Output the (X, Y) coordinate of the center of the cell containing the given text.  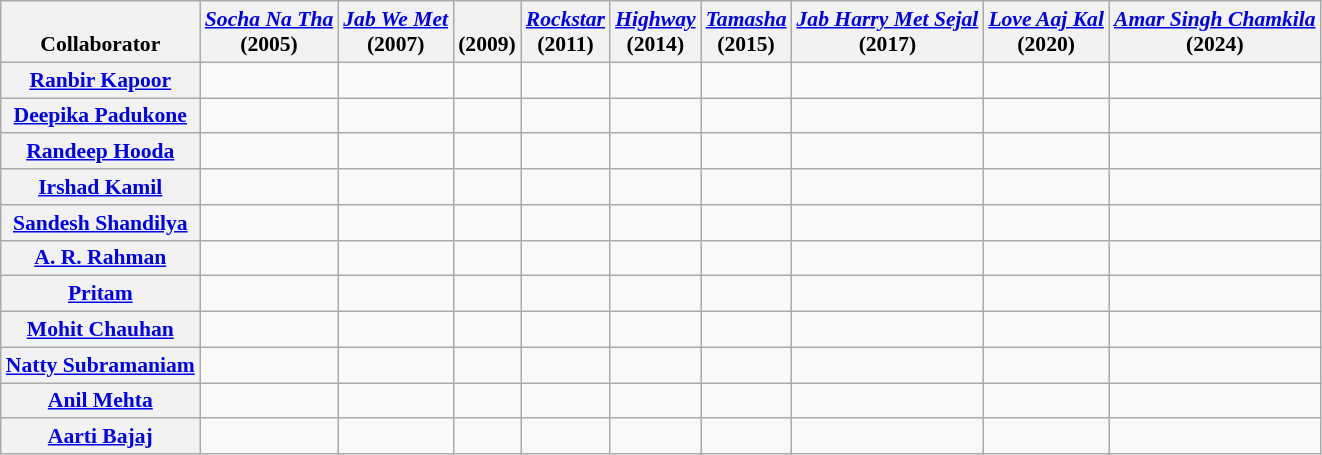
Irshad Kamil (100, 187)
Anil Mehta (100, 401)
Amar Singh Chamkila (2024) (1215, 32)
Love Aaj Kal (2020) (1046, 32)
Socha Na Tha(2005) (269, 32)
Tamasha(2015) (746, 32)
Natty Subramaniam (100, 365)
Jab Harry Met Sejal(2017) (888, 32)
Collaborator (100, 32)
Ranbir Kapoor (100, 80)
(2009) (487, 32)
Randeep Hooda (100, 152)
Aarti Bajaj (100, 437)
Deepika Padukone (100, 116)
Jab We Met(2007) (396, 32)
Mohit Chauhan (100, 330)
Sandesh Shandilya (100, 223)
Highway(2014) (655, 32)
Rockstar(2011) (566, 32)
Pritam (100, 294)
A. R. Rahman (100, 258)
